Locate the cell with the specified text and output its (X, Y) center coordinate. 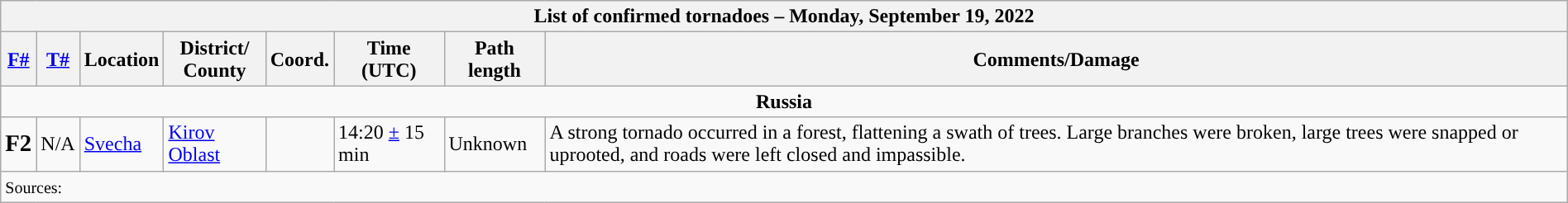
Location (122, 59)
Path length (495, 59)
Sources: (784, 186)
List of confirmed tornadoes – Monday, September 19, 2022 (784, 17)
T# (58, 59)
Unknown (495, 144)
Kirov Oblast (215, 144)
Svecha (122, 144)
District/County (215, 59)
F# (18, 59)
Time (UTC) (389, 59)
Coord. (299, 59)
Russia (784, 101)
Comments/Damage (1056, 59)
14:20 ± 15 min (389, 144)
F2 (18, 144)
N/A (58, 144)
